Detect which cell encompasses the target text, then output its (X, Y) center coordinate. 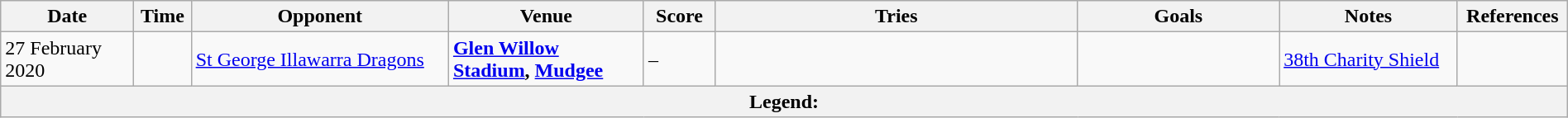
Score (679, 17)
27 February 2020 (68, 59)
Venue (546, 17)
Legend: (784, 101)
Date (68, 17)
St George Illawarra Dragons (319, 59)
Time (162, 17)
Opponent (319, 17)
Notes (1369, 17)
Glen Willow Stadium, Mudgee (546, 59)
References (1512, 17)
38th Charity Shield (1369, 59)
– (679, 59)
Tries (896, 17)
Goals (1178, 17)
